Return the [X, Y] coordinate for the center point of the cell that contains the specified text.  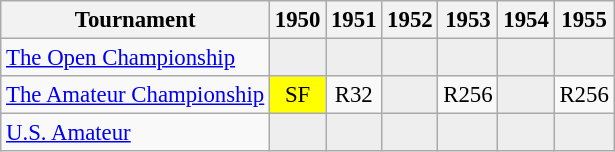
1955 [584, 20]
R32 [354, 95]
1951 [354, 20]
Tournament [136, 20]
1952 [410, 20]
SF [298, 95]
The Open Championship [136, 58]
1950 [298, 20]
1954 [526, 20]
The Amateur Championship [136, 95]
1953 [468, 20]
U.S. Amateur [136, 133]
